Determine the (x, y) coordinate at the center of the cell enclosing the given text.  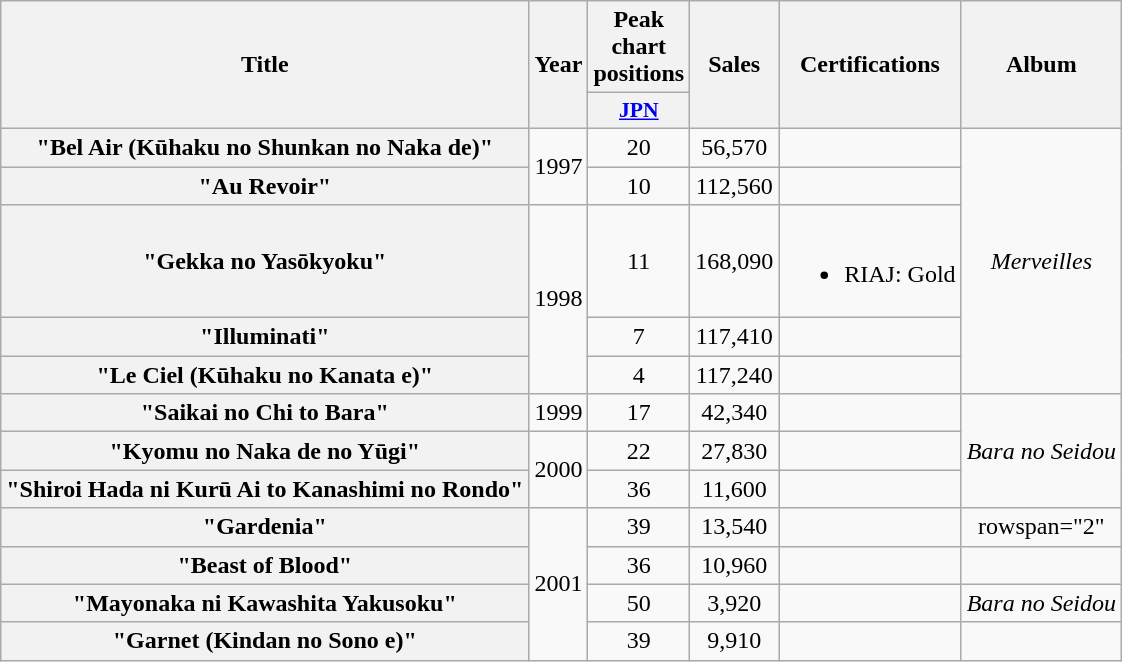
2000 (558, 470)
Year (558, 65)
56,570 (734, 147)
10,960 (734, 565)
"Au Revoir" (265, 185)
20 (639, 147)
7 (639, 337)
1999 (558, 413)
1997 (558, 166)
Merveilles (1041, 260)
50 (639, 603)
"Saikai no Chi to Bara" (265, 413)
117,240 (734, 375)
"Kyomu no Naka de no Yūgi" (265, 451)
"Illuminati" (265, 337)
"Gardenia" (265, 527)
Sales (734, 65)
117,410 (734, 337)
JPN (639, 111)
13,540 (734, 527)
"Beast of Blood" (265, 565)
27,830 (734, 451)
rowspan="2" (1041, 527)
Certifications (870, 65)
112,560 (734, 185)
11 (639, 262)
3,920 (734, 603)
"Shiroi Hada ni Kurū Ai to Kanashimi no Rondo" (265, 489)
10 (639, 185)
Peak chart positions (639, 47)
"Bel Air (Kūhaku no Shunkan no Naka de)" (265, 147)
1998 (558, 300)
168,090 (734, 262)
11,600 (734, 489)
9,910 (734, 641)
"Mayonaka ni Kawashita Yakusoku" (265, 603)
22 (639, 451)
"Gekka no Yasōkyoku" (265, 262)
Album (1041, 65)
42,340 (734, 413)
"Garnet (Kindan no Sono e)" (265, 641)
RIAJ: Gold (870, 262)
4 (639, 375)
"Le Ciel (Kūhaku no Kanata e)" (265, 375)
17 (639, 413)
Title (265, 65)
2001 (558, 584)
